Search for the cell housing the specified text and yield its (X, Y) center coordinate. 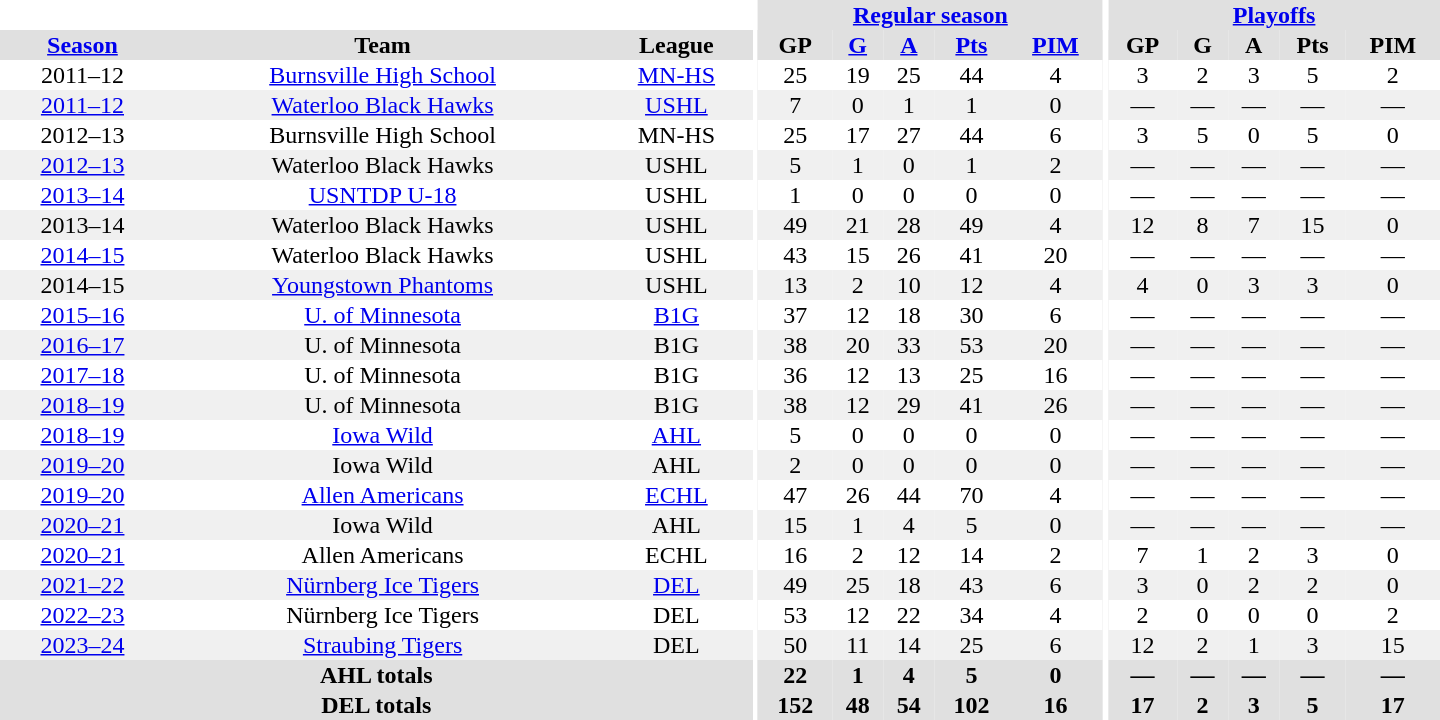
102 (971, 705)
48 (858, 705)
11 (858, 645)
USNTDP U-18 (382, 195)
Team (382, 45)
33 (908, 345)
29 (908, 405)
19 (858, 75)
Playoffs (1274, 15)
AHL totals (376, 675)
27 (908, 135)
21 (858, 225)
10 (908, 285)
Straubing Tigers (382, 645)
League (676, 45)
Regular season (930, 15)
47 (795, 495)
36 (795, 375)
2023–24 (82, 645)
2017–18 (82, 375)
Season (82, 45)
2016–17 (82, 345)
2022–23 (82, 615)
70 (971, 495)
37 (795, 315)
54 (908, 705)
28 (908, 225)
Youngstown Phantoms (382, 285)
34 (971, 615)
30 (971, 315)
2021–22 (82, 585)
50 (795, 645)
8 (1202, 225)
152 (795, 705)
2015–16 (82, 315)
DEL totals (376, 705)
